From the cell containing the given text, extract its center point as [X, Y] coordinate. 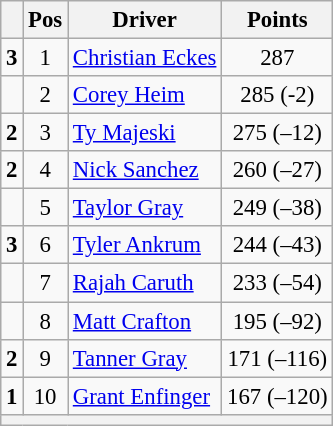
249 (–38) [278, 208]
Tyler Ankrum [145, 245]
167 (–120) [278, 396]
244 (–43) [278, 245]
Tanner Gray [145, 358]
9 [46, 358]
Matt Crafton [145, 321]
Pos [46, 20]
Ty Majeski [145, 133]
8 [46, 321]
Christian Eckes [145, 58]
287 [278, 58]
Driver [145, 20]
Grant Enfinger [145, 396]
285 (-2) [278, 95]
Nick Sanchez [145, 170]
260 (–27) [278, 170]
Taylor Gray [145, 208]
10 [46, 396]
Rajah Caruth [145, 283]
275 (–12) [278, 133]
4 [46, 170]
Corey Heim [145, 95]
195 (–92) [278, 321]
171 (–116) [278, 358]
233 (–54) [278, 283]
6 [46, 245]
5 [46, 208]
Points [278, 20]
7 [46, 283]
